Determine the [X, Y] coordinate at the center of the cell enclosing the given text.  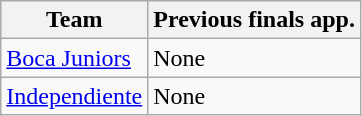
Previous finals app. [254, 20]
Team [74, 20]
Boca Juniors [74, 58]
Independiente [74, 96]
